Extract the [x, y] coordinate from the center of the cell holding the provided text.  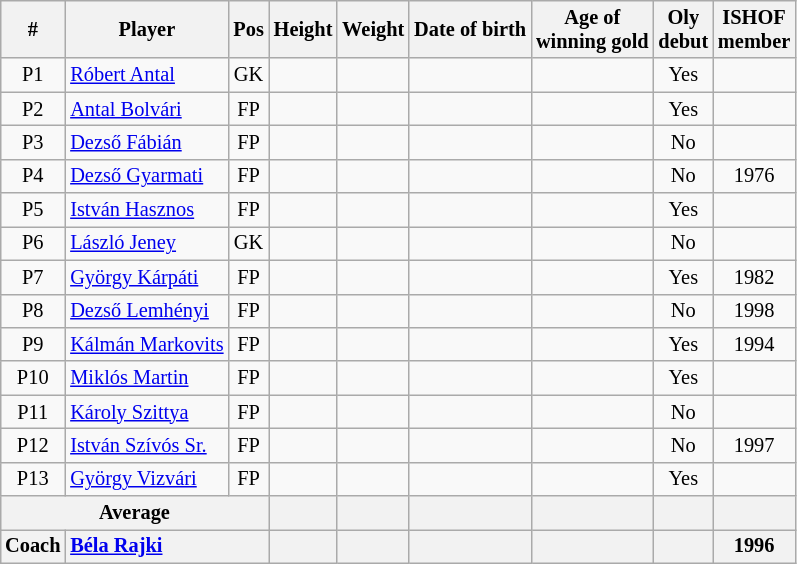
István Szívós Sr. [146, 445]
P2 [32, 109]
Antal Bolvári [146, 109]
Dezső Lemhényi [146, 311]
P11 [32, 412]
Dezső Fábián [146, 142]
László Jeney [146, 243]
P10 [32, 378]
1994 [754, 344]
Age ofwinning gold [592, 29]
Average [134, 513]
Date of birth [470, 29]
Player [146, 29]
P9 [32, 344]
P4 [32, 176]
Róbert Antal [146, 75]
Weight [373, 29]
1997 [754, 445]
Béla Rajki [166, 546]
György Kárpáti [146, 277]
P7 [32, 277]
Olydebut [683, 29]
# [32, 29]
Dezső Gyarmati [146, 176]
Károly Szittya [146, 412]
P1 [32, 75]
Miklós Martin [146, 378]
P8 [32, 311]
Kálmán Markovits [146, 344]
György Vizvári [146, 479]
1976 [754, 176]
P5 [32, 210]
P12 [32, 445]
P6 [32, 243]
Height [304, 29]
P3 [32, 142]
1996 [754, 546]
Pos [248, 29]
ISHOFmember [754, 29]
P13 [32, 479]
1982 [754, 277]
Coach [32, 546]
István Hasznos [146, 210]
1998 [754, 311]
